Extract the (X, Y) coordinate from the center of the cell holding the provided text.  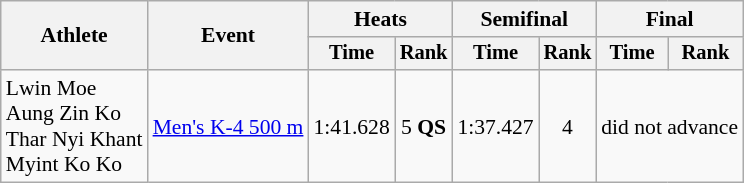
did not advance (670, 126)
Men's K-4 500 m (228, 126)
Event (228, 36)
Semifinal (524, 19)
5 QS (424, 126)
Final (670, 19)
4 (568, 126)
Heats (380, 19)
1:37.427 (495, 126)
Lwin MoeAung Zin KoThar Nyi KhantMyint Ko Ko (74, 126)
1:41.628 (351, 126)
Athlete (74, 36)
